Find where the given text appears and provide that cell's center as (x, y) coordinate. 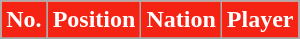
No. (24, 20)
Position (94, 20)
Player (260, 20)
Nation (181, 20)
